For the text-containing cell, return its midpoint in (x, y) coordinate format. 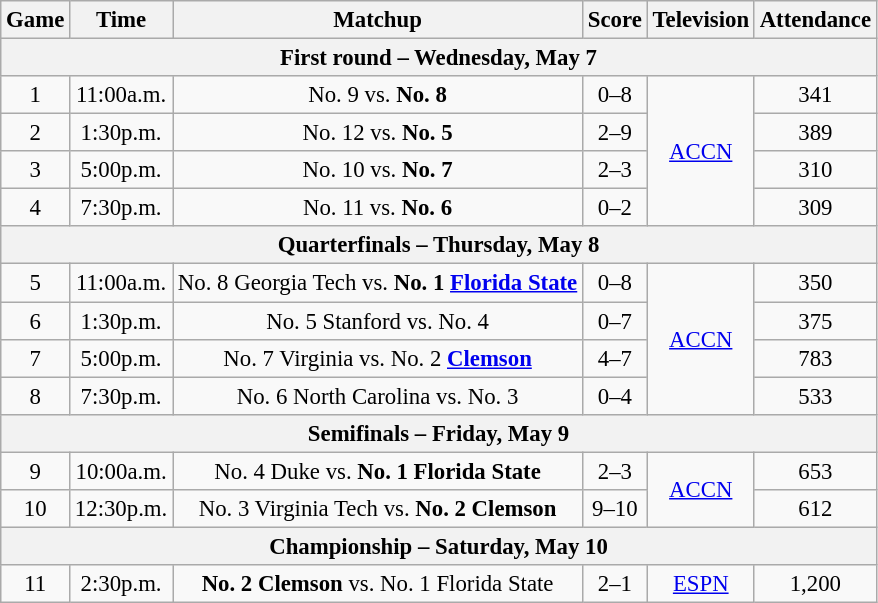
No. 3 Virginia Tech vs. No. 2 Clemson (378, 509)
11 (36, 584)
10 (36, 509)
Championship – Saturday, May 10 (439, 546)
Game (36, 20)
5 (36, 283)
Matchup (378, 20)
2 (36, 133)
4 (36, 208)
Score (616, 20)
No. 10 vs. No. 7 (378, 170)
10:00a.m. (122, 471)
9 (36, 471)
2–1 (616, 584)
Semifinals – Friday, May 9 (439, 433)
0–4 (616, 396)
First round – Wednesday, May 7 (439, 58)
8 (36, 396)
375 (815, 321)
No. 7 Virginia vs. No. 2 Clemson (378, 358)
612 (815, 509)
310 (815, 170)
350 (815, 283)
0–2 (616, 208)
4–7 (616, 358)
Television (700, 20)
1 (36, 95)
Attendance (815, 20)
309 (815, 208)
783 (815, 358)
No. 2 Clemson vs. No. 1 Florida State (378, 584)
7 (36, 358)
3 (36, 170)
No. 12 vs. No. 5 (378, 133)
2:30p.m. (122, 584)
341 (815, 95)
Time (122, 20)
9–10 (616, 509)
No. 11 vs. No. 6 (378, 208)
533 (815, 396)
389 (815, 133)
0–7 (616, 321)
No. 9 vs. No. 8 (378, 95)
No. 4 Duke vs. No. 1 Florida State (378, 471)
ESPN (700, 584)
2–9 (616, 133)
1,200 (815, 584)
653 (815, 471)
No. 8 Georgia Tech vs. No. 1 Florida State (378, 283)
Quarterfinals – Thursday, May 8 (439, 245)
No. 6 North Carolina vs. No. 3 (378, 396)
6 (36, 321)
12:30p.m. (122, 509)
No. 5 Stanford vs. No. 4 (378, 321)
